Locate the cell with the specified text and output its (X, Y) center coordinate. 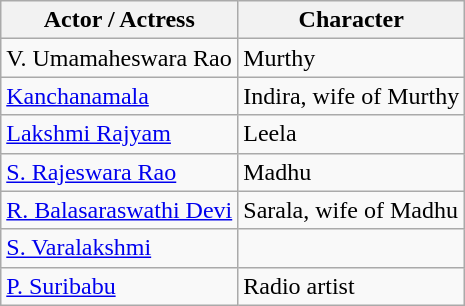
Character (352, 20)
Kanchanamala (120, 96)
Murthy (352, 58)
Actor / Actress (120, 20)
Radio artist (352, 286)
P. Suribabu (120, 286)
S. Varalakshmi (120, 248)
Madhu (352, 172)
S. Rajeswara Rao (120, 172)
V. Umamaheswara Rao (120, 58)
Leela (352, 134)
Lakshmi Rajyam (120, 134)
Sarala, wife of Madhu (352, 210)
R. Balasaraswathi Devi (120, 210)
Indira, wife of Murthy (352, 96)
